Search for the cell housing the specified text and yield its [X, Y] center coordinate. 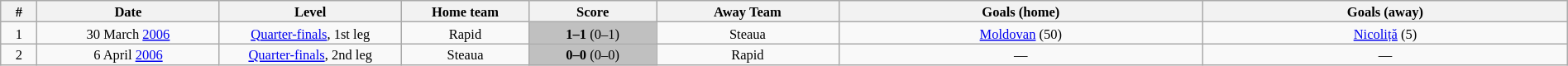
6 April 2006 [128, 54]
Quarter-finals, 1st leg [310, 33]
0–0 (0–0) [593, 54]
Date [128, 12]
2 [19, 54]
Goals (away) [1386, 12]
Away Team [748, 12]
Goals (home) [1021, 12]
Level [310, 12]
30 March 2006 [128, 33]
Quarter-finals, 2nd leg [310, 54]
Home team [465, 12]
1–1 (0–1) [593, 33]
Nicoliță (5) [1386, 33]
Score [593, 12]
# [19, 12]
1 [19, 33]
Moldovan (50) [1021, 33]
